Search for the cell housing the specified text and yield its (x, y) center coordinate. 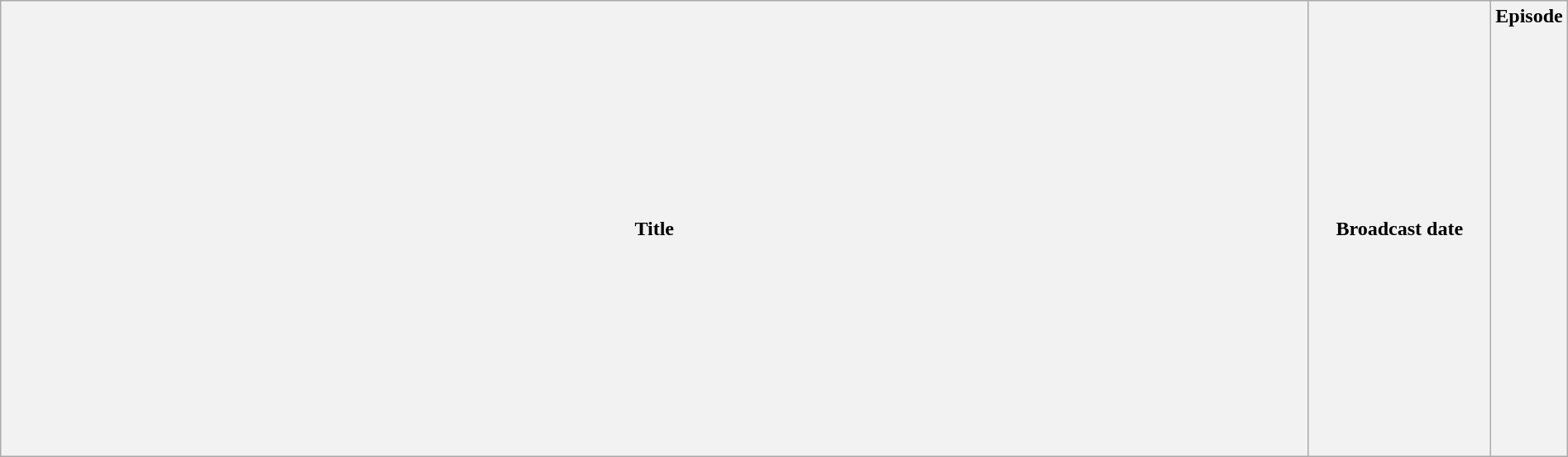
Title (655, 228)
Episode (1529, 228)
Broadcast date (1399, 228)
